Capture the cell that displays the provided text and extract its (X, Y) central coordinate. 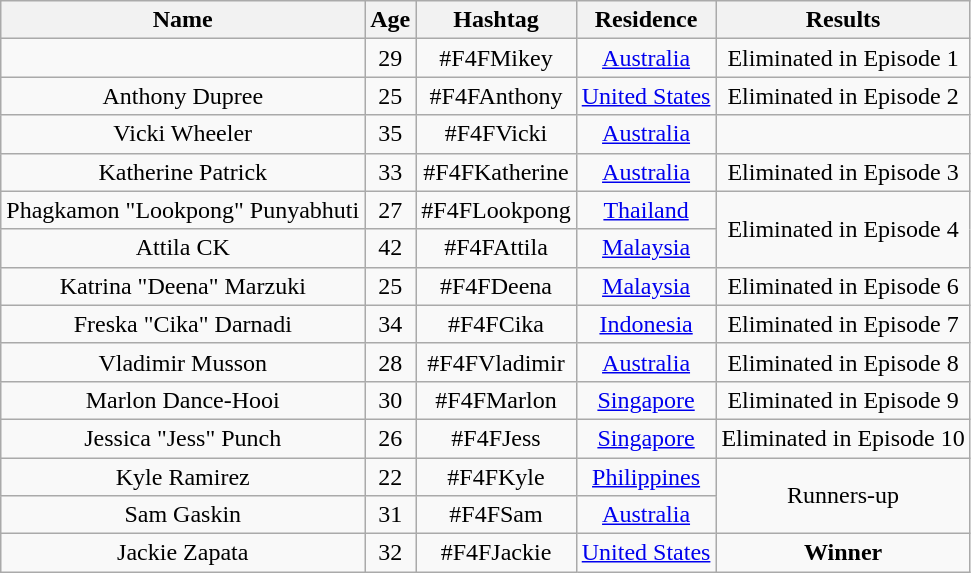
Marlon Dance-Hooi (183, 400)
Anthony Dupree (183, 96)
Eliminated in Episode 2 (843, 96)
30 (390, 400)
32 (390, 553)
Eliminated in Episode 3 (843, 172)
Eliminated in Episode 1 (843, 58)
34 (390, 324)
33 (390, 172)
35 (390, 134)
Age (390, 20)
Eliminated in Episode 4 (843, 229)
#F4FCika (496, 324)
Katrina "Deena" Marzuki (183, 286)
Jackie Zapata (183, 553)
29 (390, 58)
42 (390, 248)
Vicki Wheeler (183, 134)
#F4FSam (496, 515)
#F4FLookpong (496, 210)
Freska "Cika" Darnadi (183, 324)
Eliminated in Episode 9 (843, 400)
Name (183, 20)
Runners-up (843, 496)
#F4FVladimir (496, 362)
Philippines (646, 477)
Kyle Ramirez (183, 477)
Phagkamon "Lookpong" Punyabhuti (183, 210)
#F4FJess (496, 438)
Eliminated in Episode 6 (843, 286)
Sam Gaskin (183, 515)
Katherine Patrick (183, 172)
Winner (843, 553)
#F4FKatherine (496, 172)
Eliminated in Episode 7 (843, 324)
Jessica "Jess" Punch (183, 438)
26 (390, 438)
#F4FMikey (496, 58)
#F4FDeena (496, 286)
22 (390, 477)
#F4FVicki (496, 134)
Eliminated in Episode 10 (843, 438)
Attila CK (183, 248)
Residence (646, 20)
28 (390, 362)
31 (390, 515)
27 (390, 210)
#F4FJackie (496, 553)
Eliminated in Episode 8 (843, 362)
Thailand (646, 210)
Indonesia (646, 324)
#F4FMarlon (496, 400)
Results (843, 20)
Vladimir Musson (183, 362)
#F4FAnthony (496, 96)
Hashtag (496, 20)
#F4FKyle (496, 477)
#F4FAttila (496, 248)
